Capture the cell that displays the provided text and extract its (x, y) central coordinate. 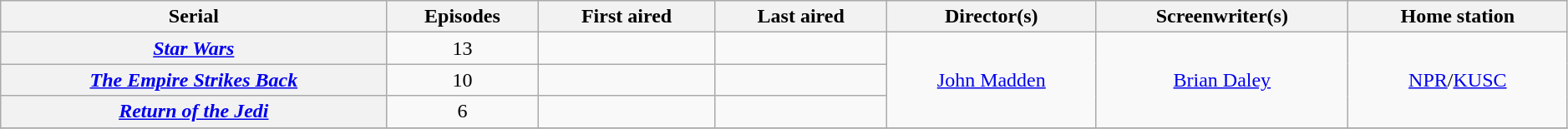
NPR/KUSC (1457, 80)
John Madden (991, 80)
6 (463, 112)
Episodes (463, 17)
Last aired (800, 17)
13 (463, 48)
Return of the Jedi (194, 112)
Brian Daley (1221, 80)
The Empire Strikes Back (194, 80)
First aired (627, 17)
Screenwriter(s) (1221, 17)
Serial (194, 17)
Star Wars (194, 48)
Director(s) (991, 17)
Home station (1457, 17)
10 (463, 80)
